Locate the cell with the specified text and output its [X, Y] center coordinate. 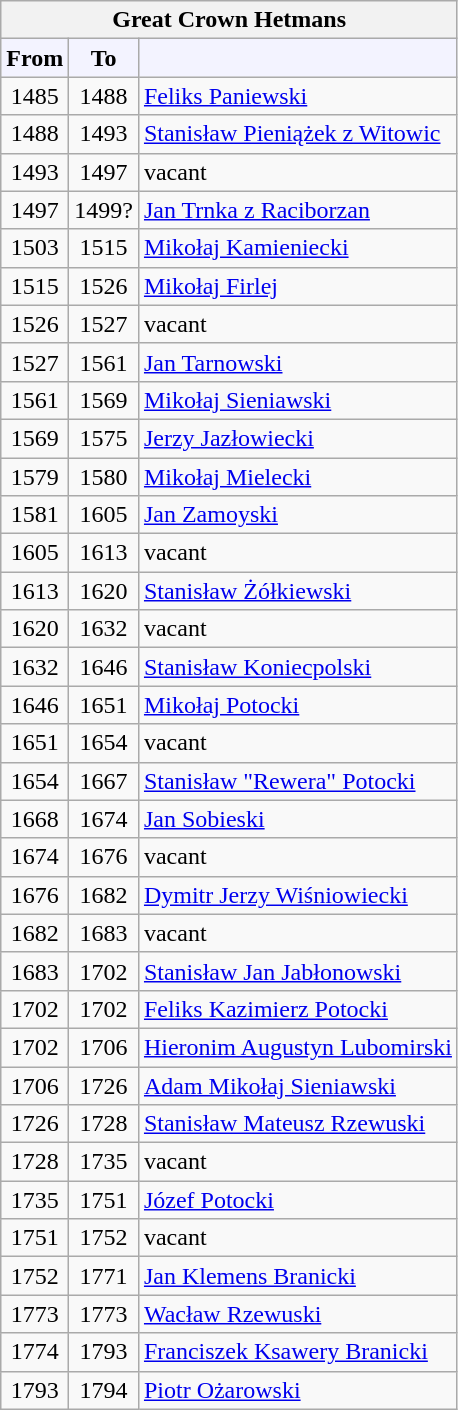
1575 [104, 438]
Stanisław Mateusz Rzewuski [298, 1124]
1503 [35, 248]
1668 [35, 819]
Jan Trnka z Raciborzan [298, 210]
From [35, 58]
Stanisław Pieniążek z Witowic [298, 134]
Mikołaj Mielecki [298, 477]
Jan Zamoyski [298, 515]
Wacław Rzewuski [298, 1314]
Adam Mikołaj Sieniawski [298, 1085]
1667 [104, 781]
Mikołaj Potocki [298, 705]
Hieronim Augustyn Lubomirski [298, 1047]
Stanisław Żółkiewski [298, 591]
Feliks Kazimierz Potocki [298, 1009]
1579 [35, 477]
1794 [104, 1390]
Józef Potocki [298, 1200]
Jan Klemens Branicki [298, 1276]
Mikołaj Firlej [298, 286]
Stanisław Koniecpolski [298, 667]
Mikołaj Kamieniecki [298, 248]
1499? [104, 210]
1485 [35, 96]
Jan Sobieski [298, 819]
1771 [104, 1276]
1581 [35, 515]
Piotr Ożarowski [298, 1390]
Jan Tarnowski [298, 362]
Great Crown Hetmans [230, 20]
Feliks Paniewski [298, 96]
Stanisław Jan Jabłonowski [298, 971]
1774 [35, 1352]
Stanisław "Rewera" Potocki [298, 781]
Jerzy Jazłowiecki [298, 438]
1580 [104, 477]
To [104, 58]
Franciszek Ksawery Branicki [298, 1352]
Mikołaj Sieniawski [298, 400]
Dymitr Jerzy Wiśniowiecki [298, 895]
